Detect which cell encompasses the target text, then output its [X, Y] center coordinate. 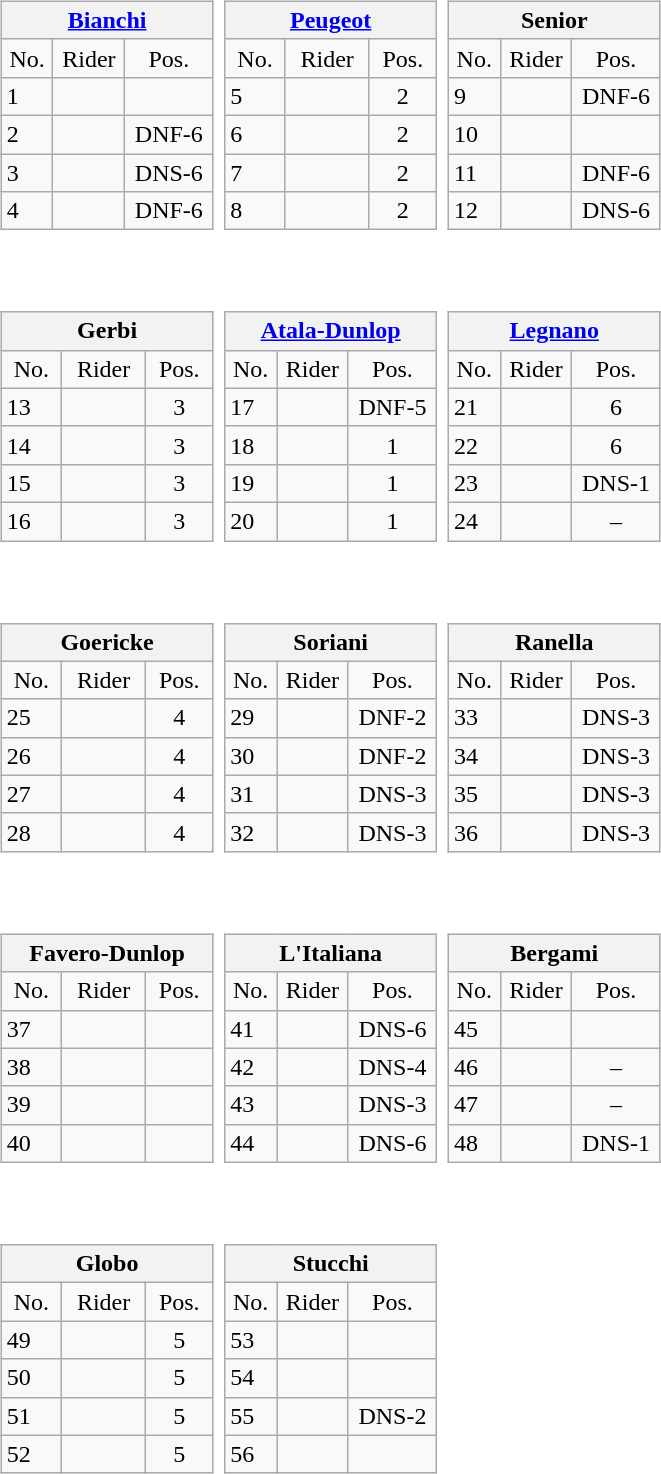
Goericke [107, 642]
29 [251, 718]
Soriani No. Rider Pos. 29 DNF-2 30 DNF-2 31 DNS-3 32 DNS-3 [334, 724]
L'Italiana [331, 953]
44 [251, 1143]
Stucchi [331, 1264]
L'Italiana No. Rider Pos. 41 DNS-6 42 DNS-4 43 DNS-3 44 DNS-6 [334, 1035]
46 [474, 1067]
50 [31, 1378]
31 [251, 794]
10 [474, 134]
18 [251, 445]
16 [31, 521]
55 [251, 1416]
7 [255, 173]
26 [31, 756]
27 [31, 794]
14 [31, 445]
17 [251, 407]
8 [255, 211]
21 [474, 407]
Gerbi [107, 331]
40 [31, 1143]
54 [251, 1378]
51 [31, 1416]
28 [31, 832]
Legnano [554, 331]
33 [474, 718]
Soriani [331, 642]
24 [474, 521]
42 [251, 1067]
9 [474, 96]
13 [31, 407]
36 [474, 832]
12 [474, 211]
DNS-2 [392, 1416]
Bergami [554, 953]
Atala-Dunlop No. Rider Pos. 17 DNF-5 18 1 19 1 20 1 [334, 413]
Senior [554, 20]
32 [251, 832]
35 [474, 794]
39 [31, 1105]
49 [31, 1340]
Atala-Dunlop [331, 331]
Peugeot [331, 20]
15 [31, 483]
56 [251, 1454]
43 [251, 1105]
25 [31, 718]
11 [474, 173]
34 [474, 756]
53 [251, 1340]
Favero-Dunlop [107, 953]
DNS-4 [392, 1067]
19 [251, 483]
38 [31, 1067]
Bianchi [107, 20]
48 [474, 1143]
37 [31, 1029]
52 [31, 1454]
DNF-5 [392, 407]
45 [474, 1029]
47 [474, 1105]
20 [251, 521]
30 [251, 756]
Globo [107, 1264]
22 [474, 445]
Ranella [554, 642]
41 [251, 1029]
23 [474, 483]
